Return the (X, Y) coordinate for the center point of the cell that contains the specified text.  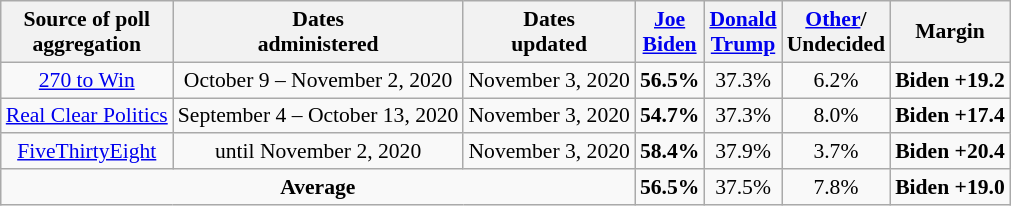
October 9 – November 2, 2020 (318, 80)
54.7% (670, 116)
JoeBiden (670, 32)
Other/Undecided (836, 32)
Average (318, 187)
September 4 – October 13, 2020 (318, 116)
37.9% (742, 152)
Dates administered (318, 32)
8.0% (836, 116)
58.4% (670, 152)
until November 2, 2020 (318, 152)
Biden +20.4 (950, 152)
DonaldTrump (742, 32)
Dates updated (548, 32)
7.8% (836, 187)
37.5% (742, 187)
Biden +19.2 (950, 80)
Source of pollaggregation (87, 32)
Real Clear Politics (87, 116)
Biden +19.0 (950, 187)
FiveThirtyEight (87, 152)
6.2% (836, 80)
3.7% (836, 152)
Margin (950, 32)
Biden +17.4 (950, 116)
270 to Win (87, 80)
